Extract the [X, Y] coordinate from the center of the cell holding the provided text.  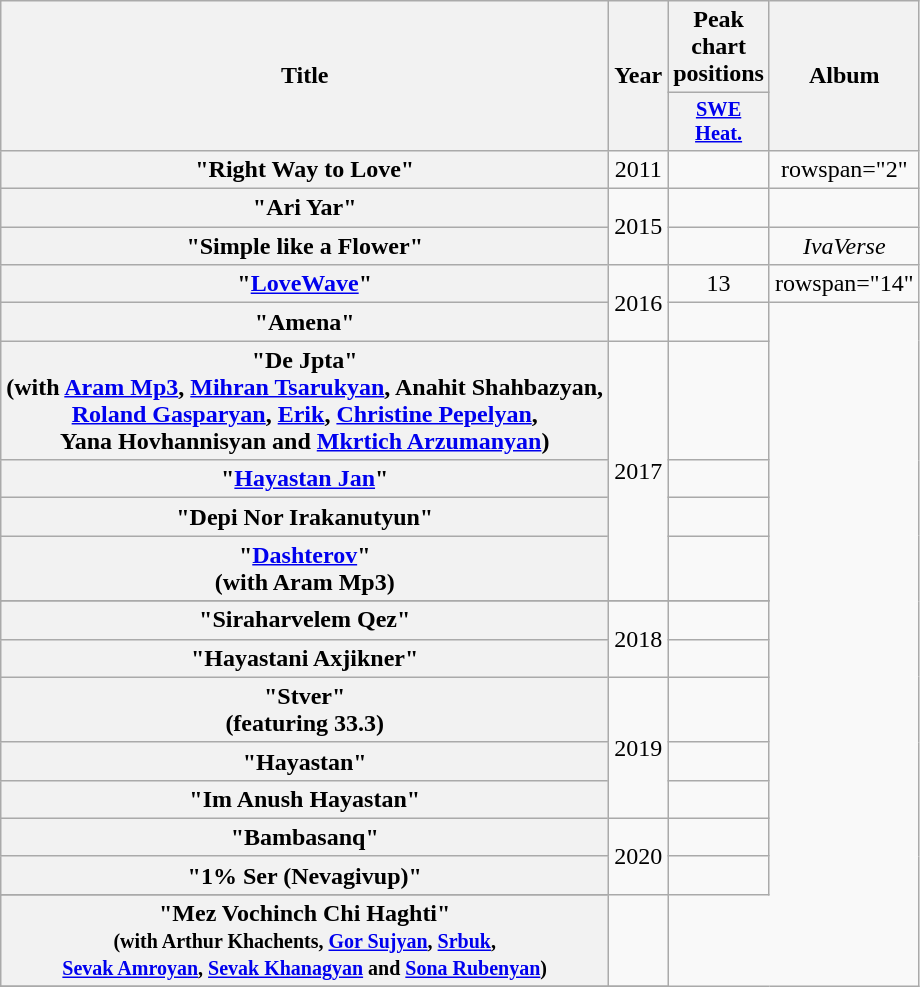
"Bambasanq" [305, 837]
SWEHeat. [719, 122]
Year [638, 76]
"Stver"(featuring 33.3) [305, 710]
rowspan="2" [844, 169]
"1% Ser (Nevagivup)" [305, 875]
"Mez Vochinch Chi Haghti"(with Arthur Khachents, Gor Sujyan, Srbuk, Sevak Amroyan, Sevak Khanagyan and Sona Rubenyan) [305, 940]
Album [844, 76]
2015 [638, 227]
2011 [638, 169]
2020 [638, 856]
Title [305, 76]
"Im Anush Hayastan" [305, 799]
"Hayastani Axjikner" [305, 658]
"Hayastan" [305, 761]
"Depi Nor Irakanutyun" [305, 517]
2018 [638, 639]
2016 [638, 303]
"Amena" [305, 322]
2019 [638, 748]
"LoveWave" [305, 284]
"Dashterov"(with Aram Mp3) [305, 568]
rowspan="14" [844, 284]
IvaVerse [844, 246]
"Ari Yar" [305, 208]
"Simple like a Flower" [305, 246]
2017 [638, 471]
"De Jpta"(with Aram Mp3, Mihran Tsarukyan, Anahit Shahbazyan, Roland Gasparyan, Erik, Christine Pepelyan, Yana Hovhannisyan and Mkrtich Arzumanyan) [305, 400]
"Siraharvelem Qez" [305, 620]
13 [719, 284]
"Right Way to Love" [305, 169]
"Hayastan Jan" [305, 479]
Peak chart positions [719, 47]
